Identify which cell holds the provided text, then report its (x, y) central coordinate. 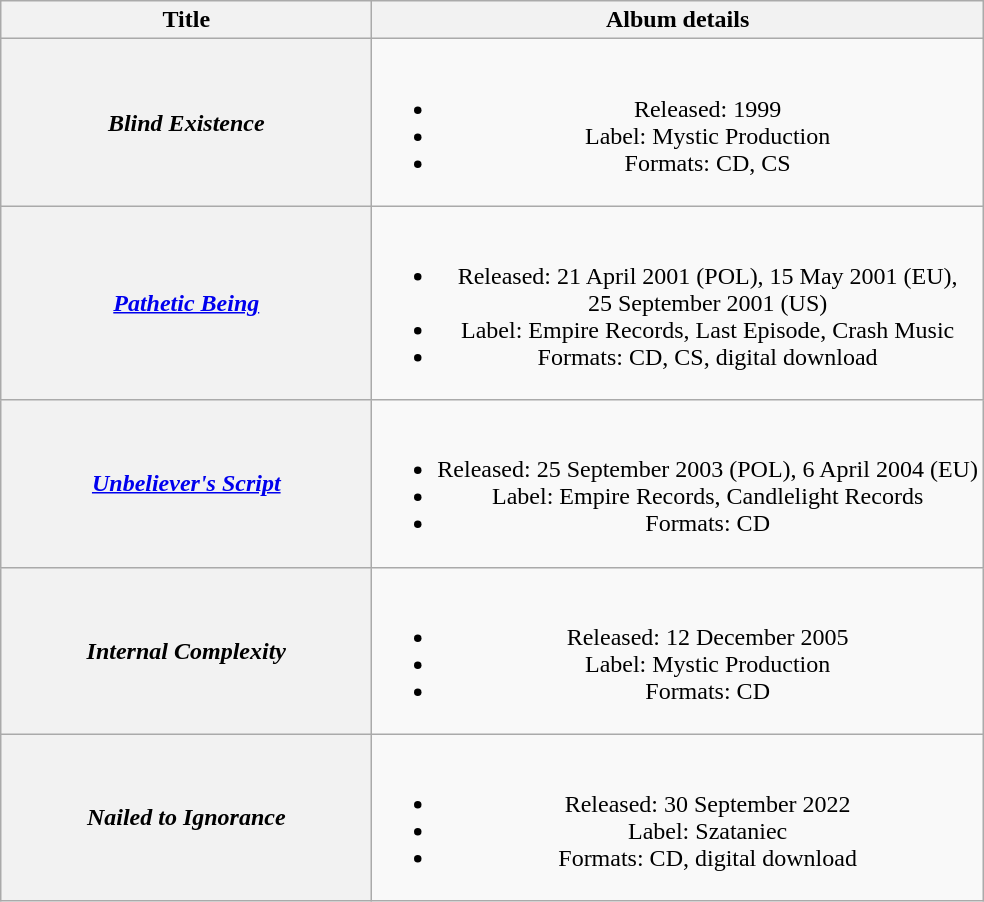
Released: 1999Label: Mystic ProductionFormats: CD, CS (678, 122)
Released: 30 September 2022Label: SzataniecFormats: CD, digital download (678, 818)
Internal Complexity (186, 650)
Released: 25 September 2003 (POL), 6 April 2004 (EU)Label: Empire Records, Candlelight RecordsFormats: CD (678, 484)
Released: 12 December 2005Label: Mystic ProductionFormats: CD (678, 650)
Blind Existence (186, 122)
Nailed to Ignorance (186, 818)
Album details (678, 20)
Unbeliever's Script (186, 484)
Pathetic Being (186, 303)
Title (186, 20)
